Extract the (x, y) coordinate from the center of the cell holding the provided text.  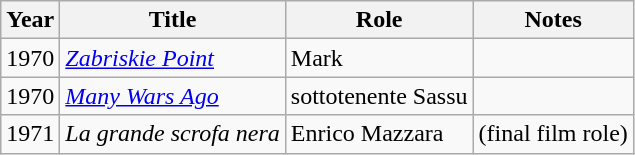
1971 (30, 134)
Zabriskie Point (173, 58)
sottotenente Sassu (379, 96)
(final film role) (553, 134)
Enrico Mazzara (379, 134)
La grande scrofa nera (173, 134)
Year (30, 20)
Many Wars Ago (173, 96)
Role (379, 20)
Mark (379, 58)
Title (173, 20)
Notes (553, 20)
